Scan for the cell matching the given text and deliver its (x, y) coordinate at center. 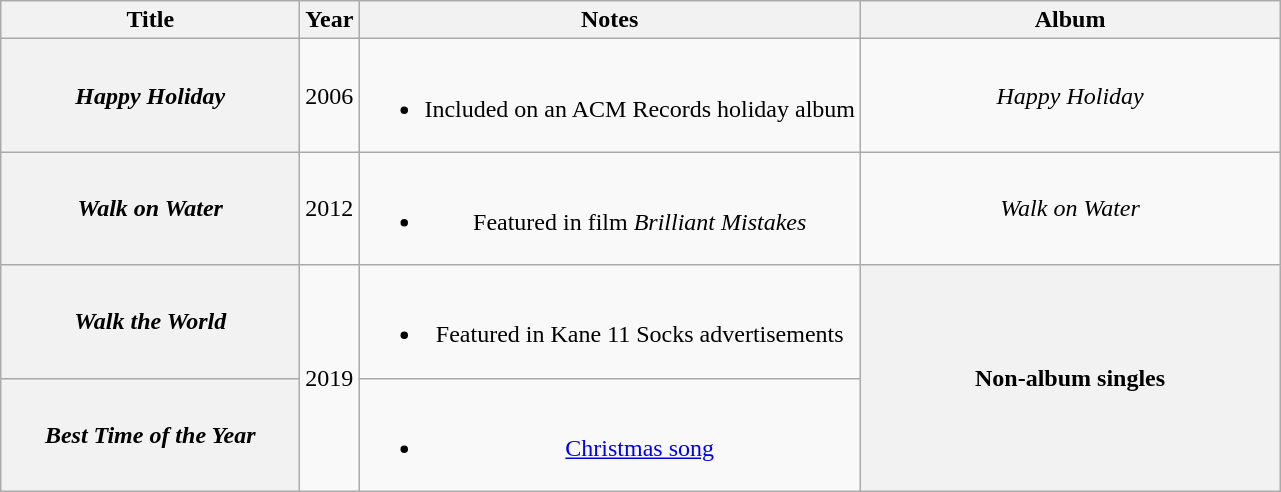
2019 (330, 378)
Walk the World (150, 322)
Christmas song (610, 434)
Featured in film Brilliant Mistakes (610, 208)
Album (1070, 20)
Notes (610, 20)
Year (330, 20)
2012 (330, 208)
Non-album singles (1070, 378)
2006 (330, 96)
Best Time of the Year (150, 434)
Featured in Kane 11 Socks advertisements (610, 322)
Title (150, 20)
Included on an ACM Records holiday album (610, 96)
